Find where the given text appears and provide that cell's center as [X, Y] coordinate. 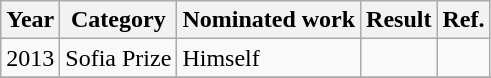
Category [118, 20]
Ref. [464, 20]
2013 [30, 58]
Result [399, 20]
Nominated work [269, 20]
Year [30, 20]
Himself [269, 58]
Sofia Prize [118, 58]
